Locate the cell with the specified text and output its [X, Y] center coordinate. 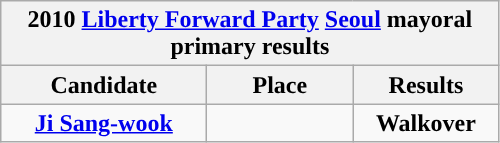
Walkover [426, 123]
2010 Liberty Forward Party Seoul mayoral primary results [250, 34]
Ji Sang-wook [104, 123]
Results [426, 85]
Place [280, 85]
Candidate [104, 85]
